For the text-containing cell, return its midpoint in [x, y] coordinate format. 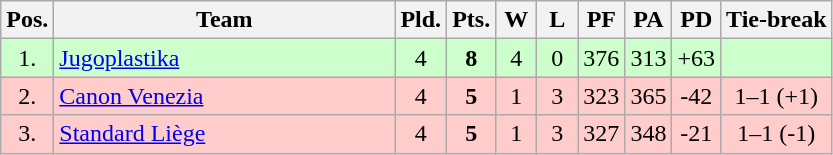
-21 [696, 134]
1–1 (+1) [777, 96]
+63 [696, 58]
Pos. [28, 20]
-42 [696, 96]
3. [28, 134]
365 [648, 96]
PD [696, 20]
2. [28, 96]
0 [558, 58]
Jugoplastika [224, 58]
Pts. [472, 20]
Canon Venezia [224, 96]
Team [224, 20]
PA [648, 20]
Standard Liège [224, 134]
1–1 (-1) [777, 134]
W [516, 20]
Pld. [421, 20]
PF [602, 20]
327 [602, 134]
348 [648, 134]
L [558, 20]
1. [28, 58]
Tie-break [777, 20]
376 [602, 58]
323 [602, 96]
8 [472, 58]
313 [648, 58]
